Capture the cell that displays the provided text and extract its [X, Y] central coordinate. 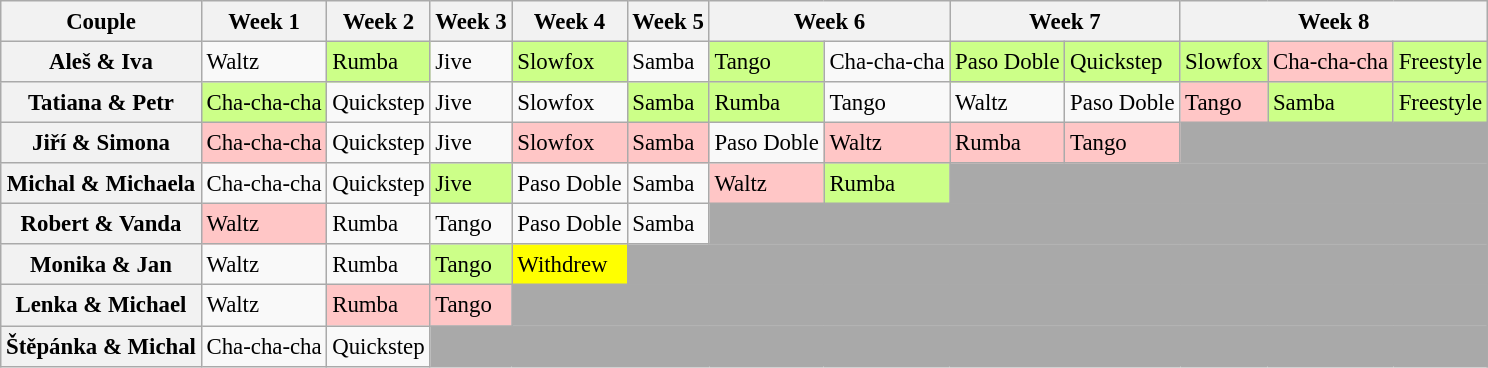
Aleš & Iva [101, 62]
Michal & Michaela [101, 184]
Week 8 [1334, 22]
Jiří & Simona [101, 144]
Withdrew [570, 264]
Robert & Vanda [101, 224]
Week 7 [1065, 22]
Štěpánka & Michal [101, 346]
Week 5 [668, 22]
Couple [101, 22]
Week 4 [570, 22]
Lenka & Michael [101, 306]
Week 1 [264, 22]
Week 6 [830, 22]
Week 2 [378, 22]
Week 3 [471, 22]
Tatiana & Petr [101, 102]
Monika & Jan [101, 264]
